Return [x, y] of the center of cell containing provided text 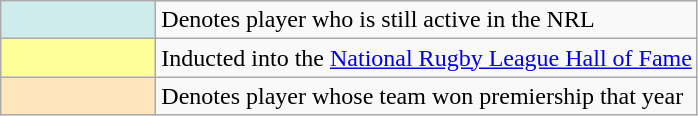
Denotes player whose team won premiership that year [427, 96]
Inducted into the National Rugby League Hall of Fame [427, 58]
Denotes player who is still active in the NRL [427, 20]
